Return (X, Y) of the center of cell containing provided text 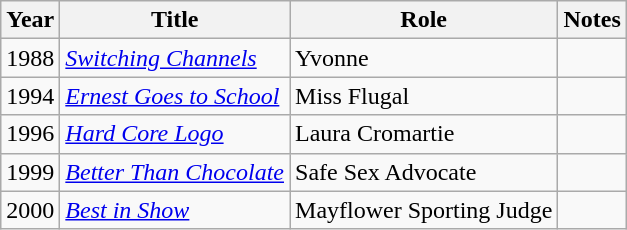
Title (175, 20)
1996 (30, 134)
Hard Core Logo (175, 134)
1994 (30, 96)
Role (424, 20)
Ernest Goes to School (175, 96)
Mayflower Sporting Judge (424, 210)
1999 (30, 172)
2000 (30, 210)
Year (30, 20)
Better Than Chocolate (175, 172)
Safe Sex Advocate (424, 172)
Best in Show (175, 210)
Notes (592, 20)
Switching Channels (175, 58)
Laura Cromartie (424, 134)
1988 (30, 58)
Miss Flugal (424, 96)
Yvonne (424, 58)
